Pinpoint the cell where the given text exists, returning its (X, Y) midpoint coordinate. 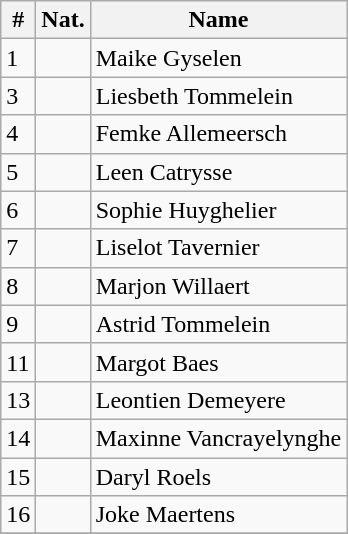
Femke Allemeersch (218, 134)
Margot Baes (218, 362)
Name (218, 20)
Joke Maertens (218, 515)
Marjon Willaert (218, 286)
1 (18, 58)
14 (18, 438)
Astrid Tommelein (218, 324)
Maxinne Vancrayelynghe (218, 438)
Leontien Demeyere (218, 400)
Nat. (63, 20)
15 (18, 477)
Liesbeth Tommelein (218, 96)
Maike Gyselen (218, 58)
4 (18, 134)
Liselot Tavernier (218, 248)
7 (18, 248)
6 (18, 210)
9 (18, 324)
13 (18, 400)
8 (18, 286)
Leen Catrysse (218, 172)
16 (18, 515)
3 (18, 96)
5 (18, 172)
11 (18, 362)
Sophie Huyghelier (218, 210)
# (18, 20)
Daryl Roels (218, 477)
